Return the (x, y) coordinate for the center point of the cell that contains the specified text.  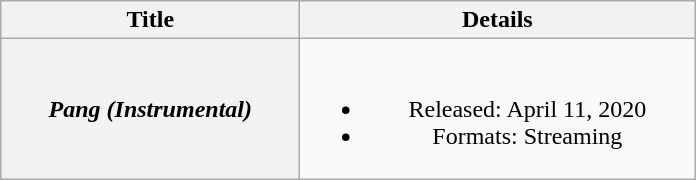
Title (150, 20)
Pang (Instrumental) (150, 109)
Details (498, 20)
Released: April 11, 2020Formats: Streaming (498, 109)
